From the cell containing the given text, extract its center point as (x, y) coordinate. 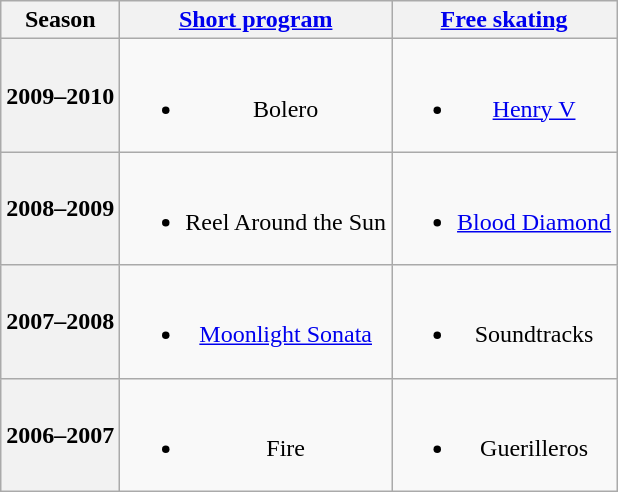
2007–2008 (60, 322)
Henry V (504, 96)
2006–2007 (60, 434)
Moonlight Sonata (256, 322)
Short program (256, 20)
Soundtracks (504, 322)
Free skating (504, 20)
Fire (256, 434)
Reel Around the Sun (256, 208)
Blood Diamond (504, 208)
Season (60, 20)
Bolero (256, 96)
2008–2009 (60, 208)
2009–2010 (60, 96)
Guerilleros (504, 434)
